Search for the cell housing the specified text and yield its [X, Y] center coordinate. 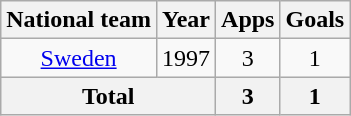
Sweden [79, 58]
Apps [248, 20]
Goals [315, 20]
Total [108, 96]
1997 [186, 58]
National team [79, 20]
Year [186, 20]
